Scan for the cell matching the given text and deliver its (x, y) coordinate at center. 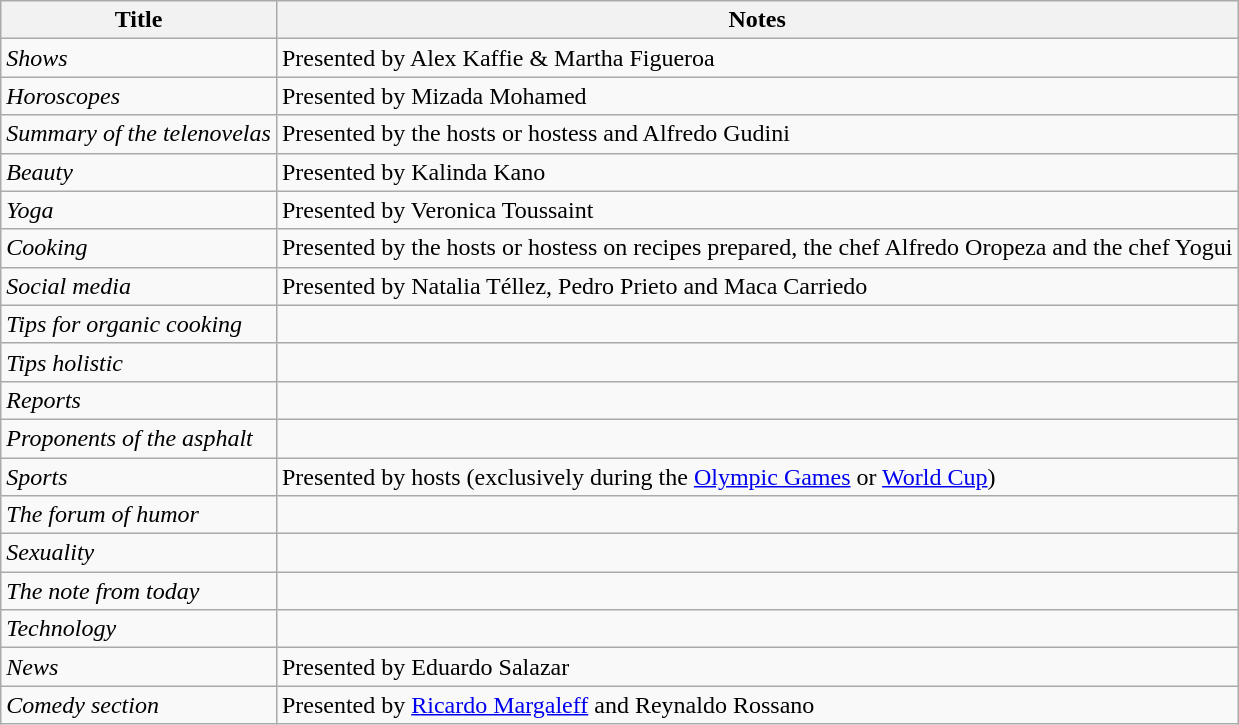
Presented by Natalia Téllez, Pedro Prieto and Maca Carriedo (756, 286)
Presented by Veronica Toussaint (756, 210)
Reports (139, 400)
Cooking (139, 248)
Presented by Kalinda Kano (756, 172)
Yoga (139, 210)
Tips holistic (139, 362)
Presented by the hosts or hostess and Alfredo Gudini (756, 134)
Presented by Mizada Mohamed (756, 96)
The forum of humor (139, 515)
Presented by the hosts or hostess on recipes prepared, the chef Alfredo Oropeza and the chef Yogui (756, 248)
Beauty (139, 172)
Social media (139, 286)
Shows (139, 58)
Title (139, 20)
Tips for organic cooking (139, 324)
Sexuality (139, 553)
Proponents of the asphalt (139, 438)
Horoscopes (139, 96)
Presented by Alex Kaffie & Martha Figueroa (756, 58)
Sports (139, 477)
Presented by Ricardo Margaleff and Reynaldo Rossano (756, 705)
Summary of the telenovelas (139, 134)
Technology (139, 629)
The note from today (139, 591)
Notes (756, 20)
Presented by hosts (exclusively during the Olympic Games or World Cup) (756, 477)
Comedy section (139, 705)
Presented by Eduardo Salazar (756, 667)
News (139, 667)
